Pinpoint the cell where the given text exists, returning its [X, Y] midpoint coordinate. 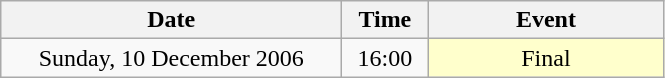
Date [172, 20]
Time [385, 20]
Final [546, 58]
Sunday, 10 December 2006 [172, 58]
Event [546, 20]
16:00 [385, 58]
